Locate the cell with the specified text and output its [x, y] center coordinate. 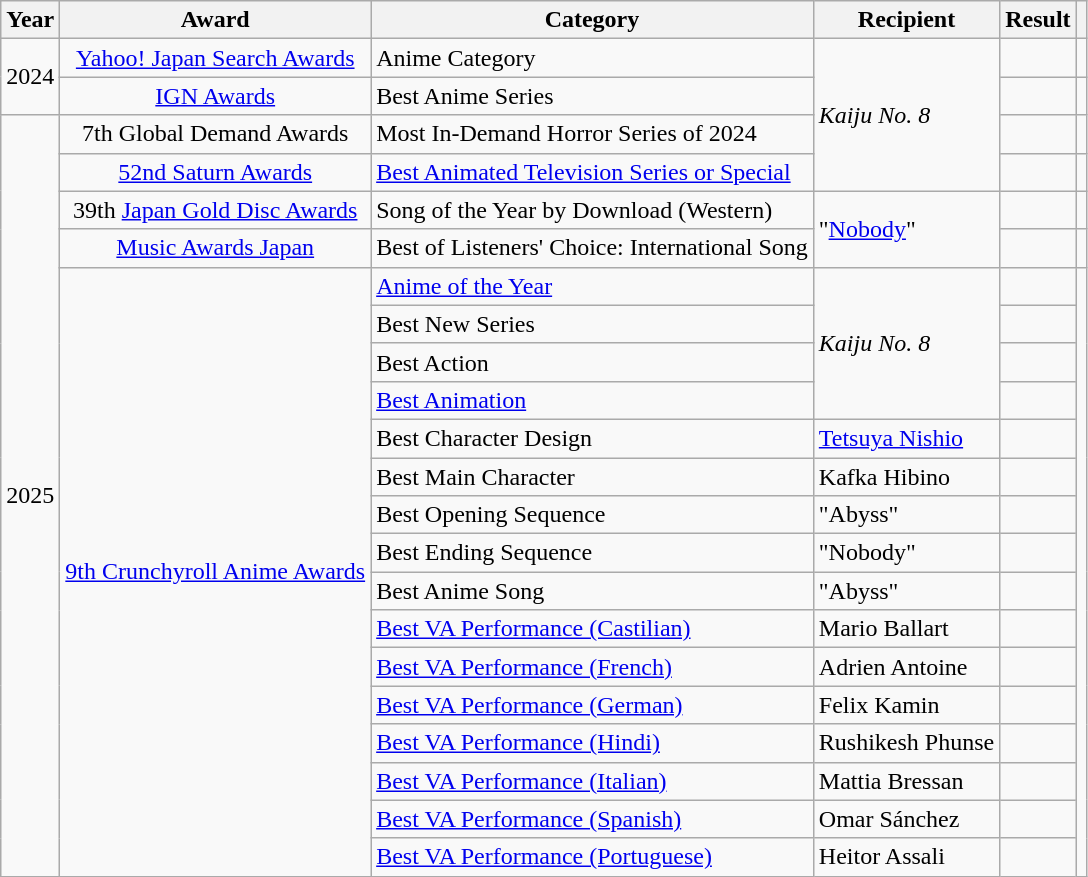
Best of Listeners' Choice: International Song [592, 248]
2025 [30, 496]
9th Crunchyroll Anime Awards [216, 572]
Best VA Performance (Castilian) [592, 629]
Felix Kamin [906, 705]
2024 [30, 77]
Rushikesh Phunse [906, 743]
Best VA Performance (German) [592, 705]
IGN Awards [216, 96]
Category [592, 20]
Song of the Year by Download (Western) [592, 210]
Best Animation [592, 400]
Best Ending Sequence [592, 553]
Best VA Performance (Hindi) [592, 743]
Recipient [906, 20]
Omar Sánchez [906, 819]
Anime Category [592, 58]
7th Global Demand Awards [216, 134]
Best VA Performance (Italian) [592, 781]
Year [30, 20]
39th Japan Gold Disc Awards [216, 210]
Best VA Performance (French) [592, 667]
Anime of the Year [592, 286]
Best VA Performance (Portuguese) [592, 857]
Best Character Design [592, 438]
Best Main Character [592, 477]
Mario Ballart [906, 629]
Tetsuya Nishio [906, 438]
Yahoo! Japan Search Awards [216, 58]
Kafka Hibino [906, 477]
Best New Series [592, 324]
Adrien Antoine [906, 667]
Best Anime Series [592, 96]
Heitor Assali [906, 857]
Music Awards Japan [216, 248]
Best Animated Television Series or Special [592, 172]
Award [216, 20]
Mattia Bressan [906, 781]
Most In-Demand Horror Series of 2024 [592, 134]
Best Action [592, 362]
Result [1038, 20]
Best VA Performance (Spanish) [592, 819]
52nd Saturn Awards [216, 172]
Best Opening Sequence [592, 515]
Best Anime Song [592, 591]
